From the cell containing the given text, extract its center point as [x, y] coordinate. 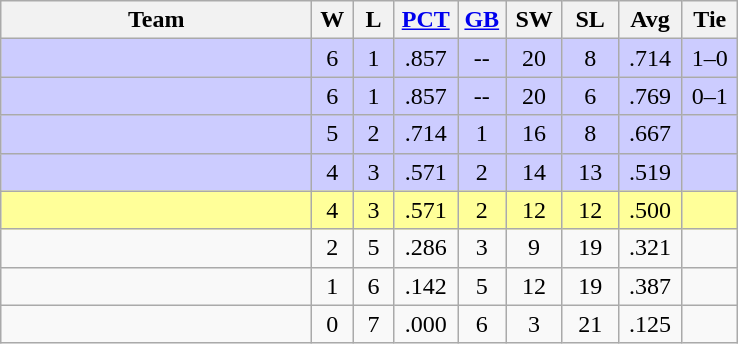
0–1 [710, 96]
.286 [426, 248]
PCT [426, 20]
Tie [710, 20]
Team [156, 20]
.519 [650, 172]
0 [332, 324]
.321 [650, 248]
13 [590, 172]
.125 [650, 324]
7 [374, 324]
W [332, 20]
SL [590, 20]
21 [590, 324]
Avg [650, 20]
.000 [426, 324]
.769 [650, 96]
GB [482, 20]
.500 [650, 210]
9 [534, 248]
.387 [650, 286]
SW [534, 20]
1–0 [710, 58]
L [374, 20]
.667 [650, 134]
16 [534, 134]
14 [534, 172]
.142 [426, 286]
